Pinpoint the cell where the given text exists, returning its [x, y] midpoint coordinate. 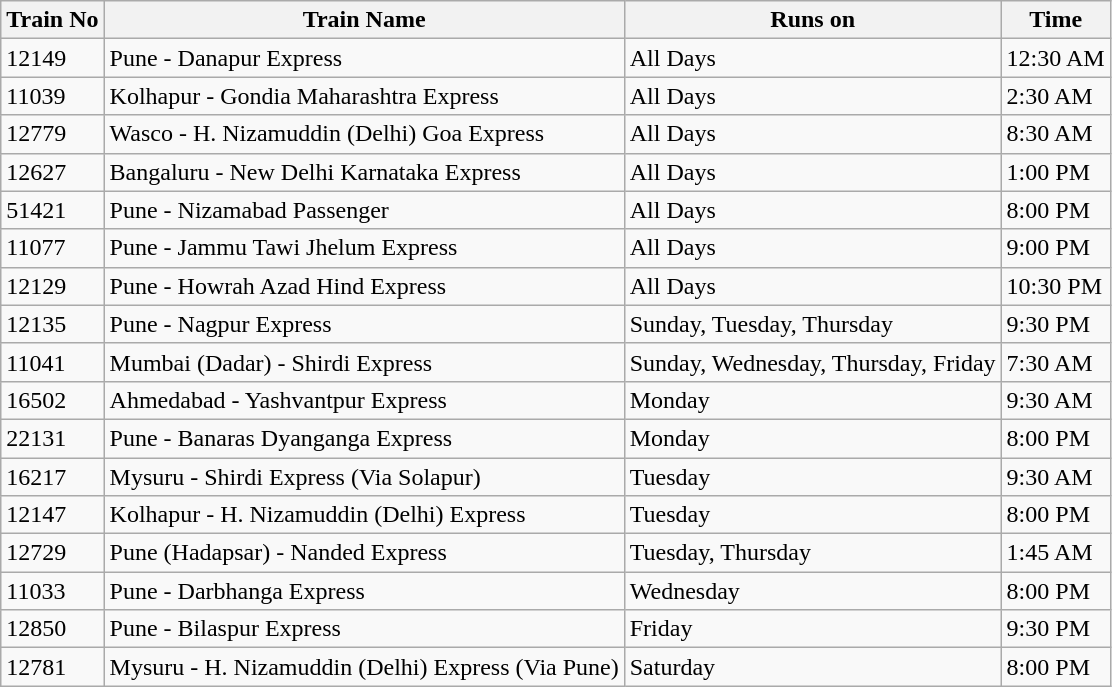
2:30 AM [1056, 96]
11033 [52, 591]
Mysuru - Shirdi Express (Via Solapur) [364, 477]
Pune - Banaras Dyanganga Express [364, 438]
12781 [52, 667]
12627 [52, 172]
Pune - Danapur Express [364, 58]
8:30 AM [1056, 134]
11041 [52, 362]
Pune - Darbhanga Express [364, 591]
51421 [52, 210]
12729 [52, 553]
10:30 PM [1056, 286]
12129 [52, 286]
9:00 PM [1056, 248]
Ahmedabad - Yashvantpur Express [364, 400]
Pune - Nagpur Express [364, 324]
Mysuru - H. Nizamuddin (Delhi) Express (Via Pune) [364, 667]
Sunday, Tuesday, Thursday [812, 324]
Sunday, Wednesday, Thursday, Friday [812, 362]
12779 [52, 134]
Wasco - H. Nizamuddin (Delhi) Goa Express [364, 134]
1:45 AM [1056, 553]
11077 [52, 248]
Kolhapur - Gondia Maharashtra Express [364, 96]
Time [1056, 20]
Mumbai (Dadar) - Shirdi Express [364, 362]
Runs on [812, 20]
Pune (Hadapsar) - Nanded Express [364, 553]
Pune - Bilaspur Express [364, 629]
12149 [52, 58]
22131 [52, 438]
12147 [52, 515]
12850 [52, 629]
12:30 AM [1056, 58]
Pune - Howrah Azad Hind Express [364, 286]
Wednesday [812, 591]
12135 [52, 324]
16502 [52, 400]
Bangaluru - New Delhi Karnataka Express [364, 172]
Pune - Jammu Tawi Jhelum Express [364, 248]
Train Name [364, 20]
7:30 AM [1056, 362]
16217 [52, 477]
1:00 PM [1056, 172]
Tuesday, Thursday [812, 553]
Saturday [812, 667]
Train No [52, 20]
Friday [812, 629]
11039 [52, 96]
Kolhapur - H. Nizamuddin (Delhi) Express [364, 515]
Pune - Nizamabad Passenger [364, 210]
